Return (X, Y) of the center of cell containing provided text 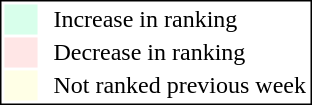
Decrease in ranking (180, 53)
Increase in ranking (180, 19)
Not ranked previous week (180, 85)
